Provide the (x, y) coordinate of the cell's center where the given text is located.  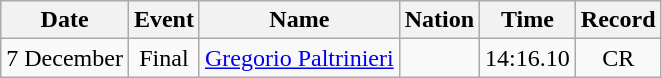
Record (618, 20)
Date (65, 20)
7 December (65, 58)
Name (299, 20)
Nation (439, 20)
Event (164, 20)
Time (528, 20)
Gregorio Paltrinieri (299, 58)
Final (164, 58)
CR (618, 58)
14:16.10 (528, 58)
